Locate the cell with the specified text and output its (X, Y) center coordinate. 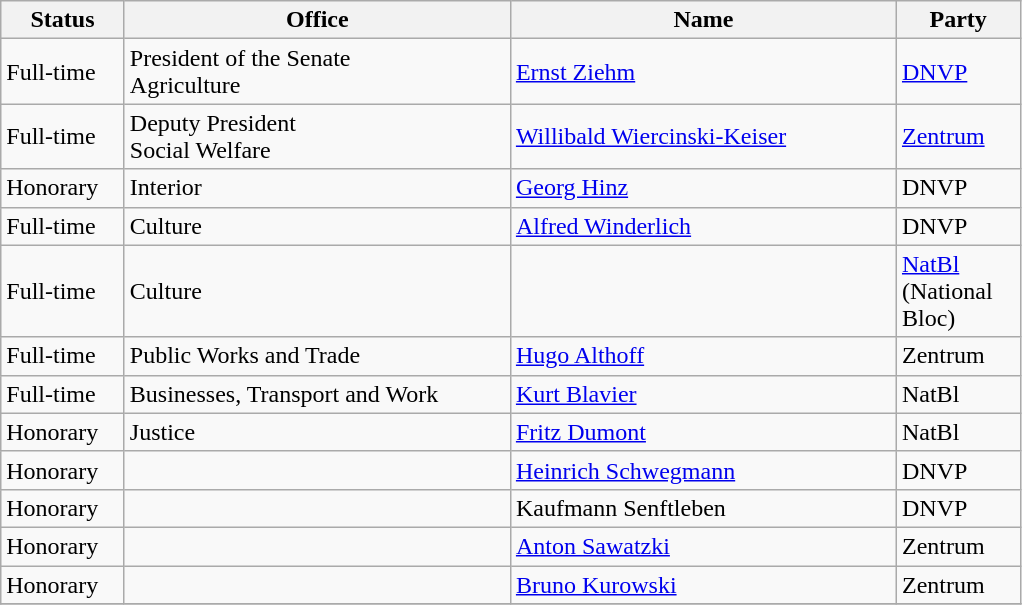
Georg Hinz (703, 188)
President of the Senate Agriculture (317, 72)
Hugo Althoff (703, 356)
Willibald Wiercinski-Keiser (703, 136)
Public Works and Trade (317, 356)
Kaufmann Senftleben (703, 508)
Anton Sawatzki (703, 546)
Ernst Ziehm (703, 72)
Name (703, 20)
Heinrich Schwegmann (703, 470)
Interior (317, 188)
Justice (317, 432)
Office (317, 20)
Bruno Kurowski (703, 585)
NatBl (National Bloc) (958, 291)
Status (63, 20)
Kurt Blavier (703, 394)
Party (958, 20)
Businesses, Transport and Work (317, 394)
Alfred Winderlich (703, 226)
Fritz Dumont (703, 432)
Deputy President Social Welfare (317, 136)
